Extract the (X, Y) coordinate from the center of the cell holding the provided text.  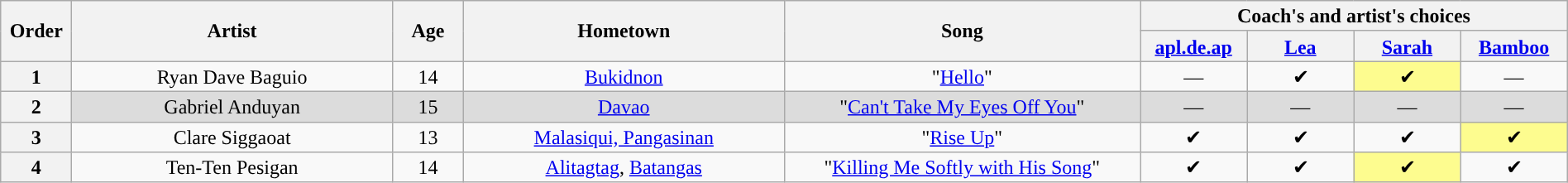
Davao (624, 106)
apl.de.ap (1194, 46)
3 (36, 137)
Bukidnon (624, 76)
Hometown (624, 31)
Alitagtag, Batangas (624, 167)
Sarah (1408, 46)
Artist (232, 31)
Gabriel Anduyan (232, 106)
Ryan Dave Baguio (232, 76)
"Hello" (963, 76)
1 (36, 76)
13 (428, 137)
2 (36, 106)
15 (428, 106)
Lea (1300, 46)
Malasiqui, Pangasinan (624, 137)
Age (428, 31)
"Killing Me Softly with His Song" (963, 167)
Song (963, 31)
Order (36, 31)
"Can't Take My Eyes Off You" (963, 106)
Clare Siggaoat (232, 137)
"Rise Up" (963, 137)
Ten-Ten Pesigan (232, 167)
4 (36, 167)
Coach's and artist's choices (1355, 17)
Bamboo (1513, 46)
